Extract the [X, Y] coordinate from the center of the cell holding the provided text.  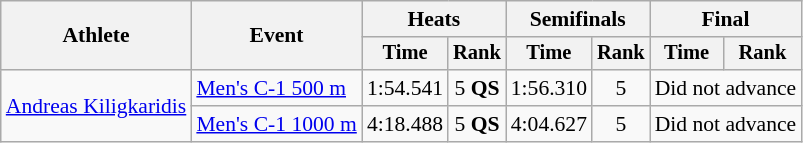
Andreas Kiligkaridis [96, 106]
Final [726, 19]
Semifinals [578, 19]
Athlete [96, 36]
4:18.488 [405, 124]
1:54.541 [405, 88]
1:56.310 [549, 88]
4:04.627 [549, 124]
Men's C-1 500 m [276, 88]
Event [276, 36]
Men's C-1 1000 m [276, 124]
Heats [434, 19]
